Find where the given text appears and provide that cell's center as (X, Y) coordinate. 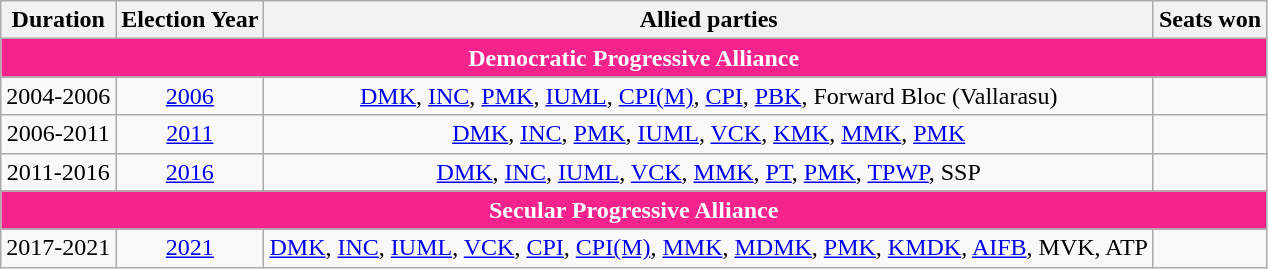
2004-2006 (58, 96)
2006 (190, 96)
Allied parties (709, 20)
2021 (190, 248)
Democratic Progressive Alliance (634, 58)
Election Year (190, 20)
2006-2011 (58, 134)
DMK, INC, PMK, IUML, VCK, KMK, MMK, PMK (709, 134)
2017-2021 (58, 248)
2011-2016 (58, 172)
2016 (190, 172)
DMK, INC, IUML, VCK, MMK, PT, PMK, TPWP, SSP (709, 172)
DMK, INC, PMK, IUML, CPI(M), CPI, PBK, Forward Bloc (Vallarasu) (709, 96)
DMK, INC, IUML, VCK, CPI, CPI(M), MMK, MDMK, PMK, KMDK, AIFB, MVK, ATP (709, 248)
Seats won (1210, 20)
Secular Progressive Alliance (634, 210)
Duration (58, 20)
2011 (190, 134)
